Detect which cell encompasses the target text, then output its [X, Y] center coordinate. 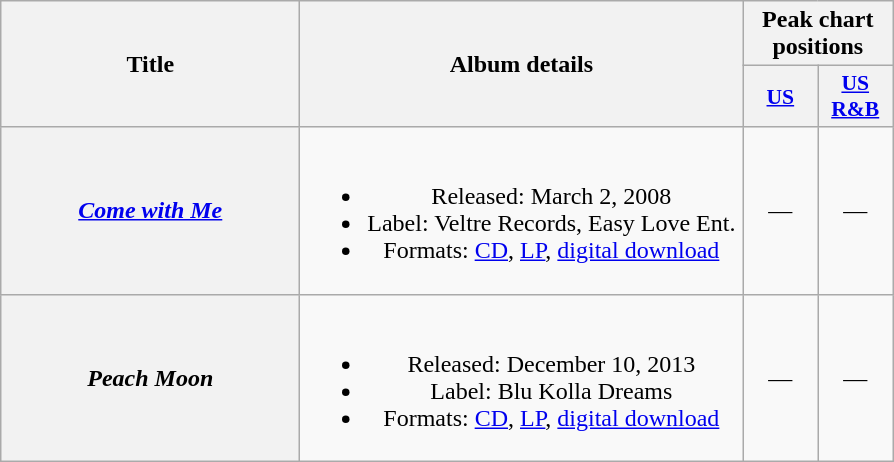
Album details [522, 64]
Released: March 2, 2008Label: Veltre Records, Easy Love Ent.Formats: CD, LP, digital download [522, 210]
USR&B [856, 96]
Peak chart positions [818, 34]
Come with Me [150, 210]
Peach Moon [150, 378]
Released: December 10, 2013Label: Blu Kolla DreamsFormats: CD, LP, digital download [522, 378]
Title [150, 64]
US [780, 96]
